Output the (X, Y) coordinate of the center of the cell containing the given text.  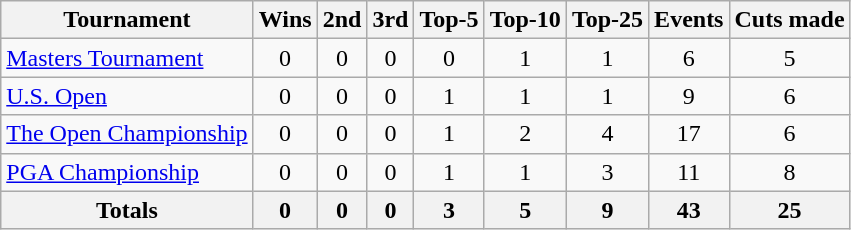
Top-25 (607, 20)
Top-5 (449, 20)
Events (689, 20)
8 (790, 172)
Masters Tournament (127, 58)
2nd (342, 20)
4 (607, 134)
Top-10 (525, 20)
Tournament (127, 20)
25 (790, 210)
11 (689, 172)
Totals (127, 210)
3rd (390, 20)
Cuts made (790, 20)
U.S. Open (127, 96)
The Open Championship (127, 134)
Wins (285, 20)
2 (525, 134)
43 (689, 210)
17 (689, 134)
PGA Championship (127, 172)
